Capture the cell that displays the provided text and extract its [X, Y] central coordinate. 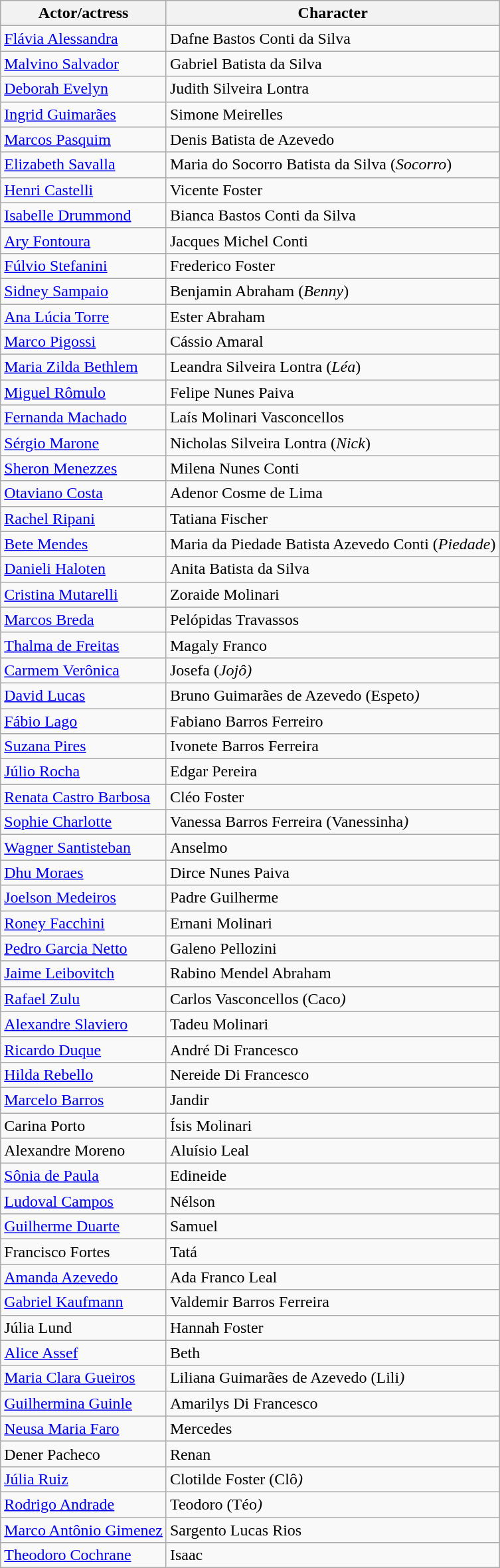
Dirce Nunes Paiva [333, 873]
Amanda Azevedo [84, 1277]
Miguel Rômulo [84, 392]
Ingrid Guimarães [84, 114]
Josefa (Jojô) [333, 670]
Maria da Piedade Batista Azevedo Conti (Piedade) [333, 544]
Alice Assef [84, 1353]
Felipe Nunes Paiva [333, 392]
Júlio Rocha [84, 772]
Marcos Pasquim [84, 139]
Fabiano Barros Ferreiro [333, 721]
Malvino Salvador [84, 64]
Júlia Ruiz [84, 1479]
Dener Pacheco [84, 1454]
Dhu Moraes [84, 873]
Galeno Pellozini [333, 948]
Frederico Foster [333, 266]
Ada Franco Leal [333, 1277]
Danieli Haloten [84, 569]
Theodoro Cochrane [84, 1555]
Bianca Bastos Conti da Silva [333, 215]
Guilhermina Guinle [84, 1403]
Joelson Medeiros [84, 898]
Cristina Mutarelli [84, 594]
Fernanda Machado [84, 418]
Mercedes [333, 1429]
Milena Nunes Conti [333, 468]
Sargento Lucas Rios [333, 1529]
Ludoval Campos [84, 1201]
Judith Silveira Lontra [333, 89]
Marcos Breda [84, 620]
Tatá [333, 1252]
Magaly Franco [333, 645]
Adenor Cosme de Lima [333, 493]
Tatiana Fischer [333, 519]
Vanessa Barros Ferreira (Vanessinha) [333, 822]
Edgar Pereira [333, 772]
Sidney Sampaio [84, 291]
Marcelo Barros [84, 1100]
Jaime Leibovitch [84, 974]
Ísis Molinari [333, 1126]
Edineide [333, 1176]
Ana Lúcia Torre [84, 317]
Marco Pigossi [84, 342]
Pelópidas Travassos [333, 620]
Thalma de Freitas [84, 645]
Nereide Di Francesco [333, 1075]
Francisco Fortes [84, 1252]
Rabino Mendel Abraham [333, 974]
Flávia Alessandra [84, 39]
Guilherme Duarte [84, 1227]
Pedro Garcia Netto [84, 948]
Carina Porto [84, 1126]
Carlos Vasconcellos (Caco) [333, 999]
Cássio Amaral [333, 342]
Actor/actress [84, 13]
Renan [333, 1454]
Rachel Ripani [84, 519]
Samuel [333, 1227]
Cléo Foster [333, 797]
Hilda Rebello [84, 1075]
Zoraide Molinari [333, 594]
Fábio Lago [84, 721]
Tadeu Molinari [333, 1024]
Gabriel Batista da Silva [333, 64]
Amarilys Di Francesco [333, 1403]
Hannah Foster [333, 1328]
Laís Molinari Vasconcellos [333, 418]
Maria Zilda Bethlem [84, 367]
Nicholas Silveira Lontra (Nick) [333, 443]
Henri Castelli [84, 190]
Jandir [333, 1100]
Nélson [333, 1201]
Elizabeth Savalla [84, 165]
Suzana Pires [84, 746]
Otaviano Costa [84, 493]
Bruno Guimarães de Azevedo (Espeto) [333, 695]
Dafne Bastos Conti da Silva [333, 39]
Liliana Guimarães de Azevedo (Lili) [333, 1378]
Sophie Charlotte [84, 822]
Ernani Molinari [333, 923]
Fúlvio Stefanini [84, 266]
Wagner Santisteban [84, 847]
Beth [333, 1353]
Roney Facchini [84, 923]
Ester Abraham [333, 317]
Benjamin Abraham (Benny) [333, 291]
Rafael Zulu [84, 999]
Ary Fontoura [84, 240]
Clotilde Foster (Clô) [333, 1479]
Sérgio Marone [84, 443]
Maria do Socorro Batista da Silva (Socorro) [333, 165]
Valdemir Barros Ferreira [333, 1302]
Deborah Evelyn [84, 89]
Marco Antônio Gimenez [84, 1529]
Gabriel Kaufmann [84, 1302]
Júlia Lund [84, 1328]
Renata Castro Barbosa [84, 797]
Ivonete Barros Ferreira [333, 746]
Vicente Foster [333, 190]
Bete Mendes [84, 544]
Sônia de Paula [84, 1176]
Aluísio Leal [333, 1151]
Isabelle Drummond [84, 215]
Ricardo Duque [84, 1049]
Simone Meirelles [333, 114]
Rodrigo Andrade [84, 1504]
Teodoro (Téo) [333, 1504]
Jacques Michel Conti [333, 240]
Alexandre Moreno [84, 1151]
Alexandre Slaviero [84, 1024]
Padre Guilherme [333, 898]
Anselmo [333, 847]
Carmem Verônica [84, 670]
David Lucas [84, 695]
Isaac [333, 1555]
André Di Francesco [333, 1049]
Maria Clara Gueiros [84, 1378]
Neusa Maria Faro [84, 1429]
Denis Batista de Azevedo [333, 139]
Leandra Silveira Lontra (Léa) [333, 367]
Sheron Menezzes [84, 468]
Character [333, 13]
Anita Batista da Silva [333, 569]
